Locate the cell with the specified text and output its (X, Y) center coordinate. 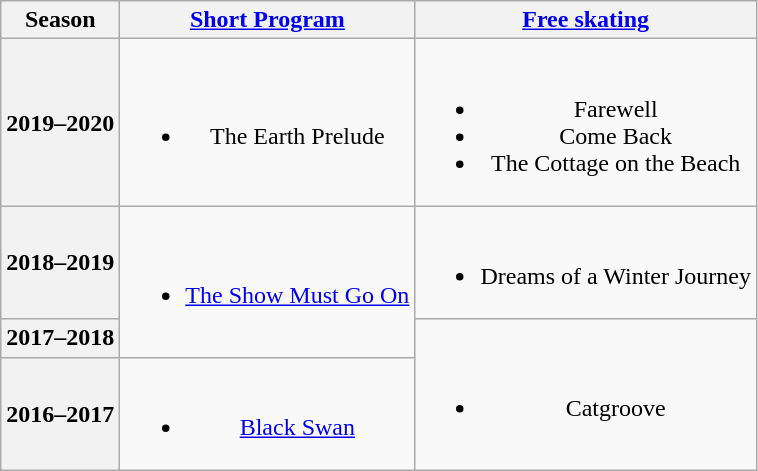
Dreams of a Winter Journey (586, 262)
2017–2018 (60, 338)
Short Program (268, 20)
The Show Must Go On (268, 282)
FarewellCome BackThe Cottage on the Beach (586, 122)
Black Swan (268, 414)
The Earth Prelude (268, 122)
2018–2019 (60, 262)
Season (60, 20)
2016–2017 (60, 414)
Free skating (586, 20)
2019–2020 (60, 122)
Catgroove (586, 394)
